From the cell containing the given text, extract its center point as [x, y] coordinate. 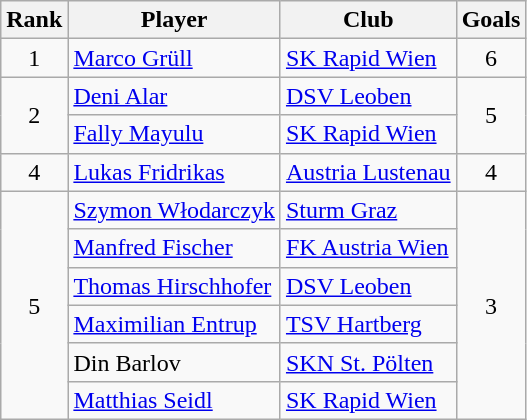
2 [34, 115]
TSV Hartberg [368, 324]
Manfred Fischer [174, 248]
Maximilian Entrup [174, 324]
FK Austria Wien [368, 248]
Goals [491, 20]
6 [491, 58]
1 [34, 58]
Din Barlov [174, 362]
Matthias Seidl [174, 400]
SKN St. Pölten [368, 362]
Lukas Fridrikas [174, 172]
Fally Mayulu [174, 134]
Club [368, 20]
Marco Grüll [174, 58]
Szymon Włodarczyk [174, 210]
Thomas Hirschhofer [174, 286]
Sturm Graz [368, 210]
Player [174, 20]
Deni Alar [174, 96]
Austria Lustenau [368, 172]
Rank [34, 20]
3 [491, 305]
